Pinpoint the cell where the given text exists, returning its (X, Y) midpoint coordinate. 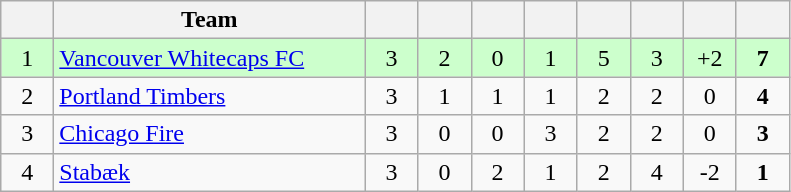
Vancouver Whitecaps FC (210, 58)
Portland Timbers (210, 96)
-2 (710, 172)
Chicago Fire (210, 134)
7 (762, 58)
+2 (710, 58)
5 (604, 58)
Team (210, 20)
Stabæk (210, 172)
